Determine the [x, y] coordinate at the center of the cell enclosing the given text.  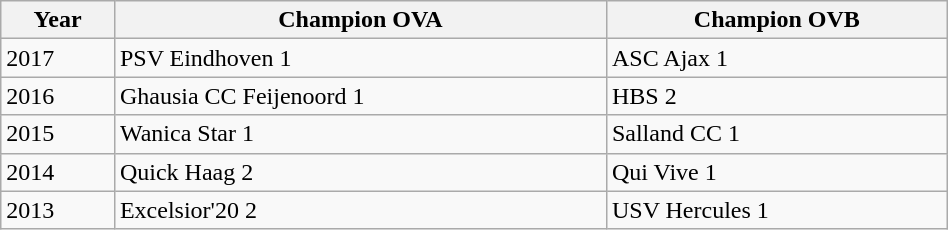
Year [58, 20]
2015 [58, 134]
2017 [58, 58]
USV Hercules 1 [776, 210]
Salland CC 1 [776, 134]
Excelsior'20 2 [360, 210]
2014 [58, 172]
Champion OVA [360, 20]
ASC Ajax 1 [776, 58]
HBS 2 [776, 96]
Champion OVB [776, 20]
2013 [58, 210]
2016 [58, 96]
PSV Eindhoven 1 [360, 58]
Ghausia CC Feijenoord 1 [360, 96]
Wanica Star 1 [360, 134]
Qui Vive 1 [776, 172]
Quick Haag 2 [360, 172]
